Detect which cell encompasses the target text, then output its [X, Y] center coordinate. 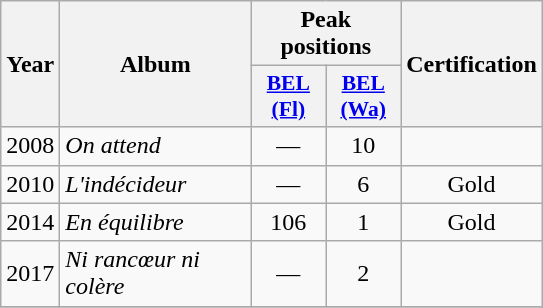
1 [364, 222]
2014 [30, 222]
Peak positions [326, 34]
Ni rancœur ni colère [156, 274]
BEL (Wa) [364, 96]
106 [288, 222]
2008 [30, 146]
Album [156, 64]
BEL (Fl) [288, 96]
En équilibre [156, 222]
Certification [472, 64]
2017 [30, 274]
6 [364, 184]
On attend [156, 146]
L'indécideur [156, 184]
2010 [30, 184]
Year [30, 64]
2 [364, 274]
10 [364, 146]
